Extract the [X, Y] coordinate from the center of the cell holding the provided text.  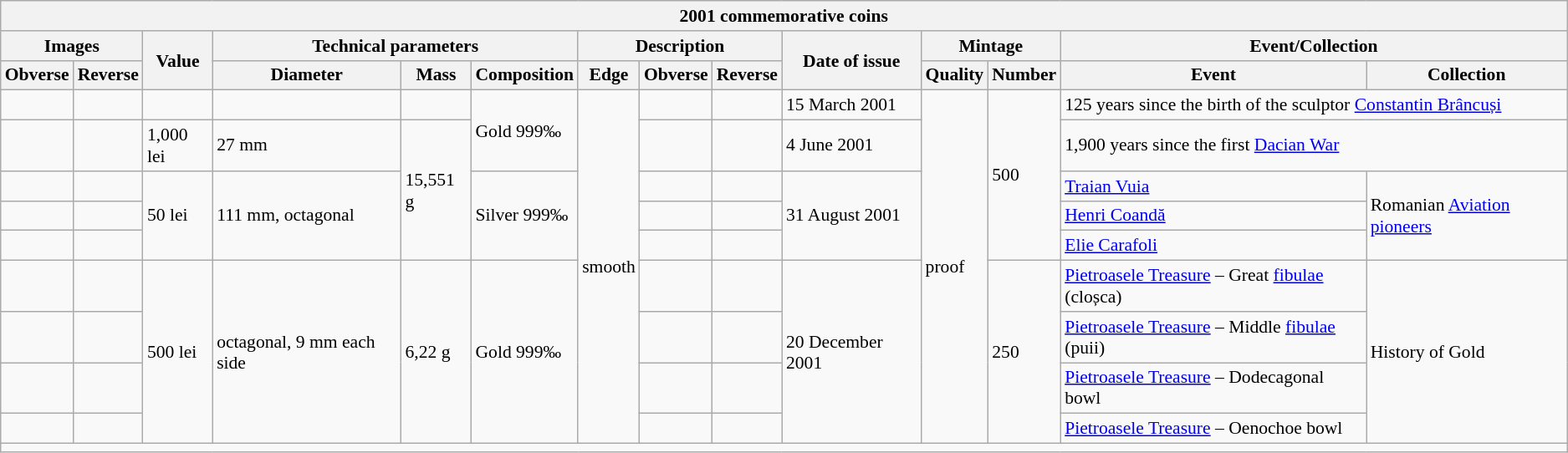
Value [177, 60]
500 lei [177, 353]
Collection [1467, 75]
Traian Vuia [1213, 186]
Pietroasele Treasure – Great fibulae (cloșca) [1213, 286]
octagonal, 9 mm each side [306, 353]
Elie Carafoli [1213, 246]
proof [955, 267]
Pietroasele Treasure – Dodecagonal bowl [1213, 388]
1,900 years since the first Dacian War [1314, 145]
4 June 2001 [851, 145]
2001 commemorative coins [784, 16]
27 mm [306, 145]
Date of issue [851, 60]
Event/Collection [1314, 46]
Mass [436, 75]
Pietroasele Treasure – Oenochoe bowl [1213, 429]
Event [1213, 75]
31 August 2001 [851, 216]
500 [1024, 176]
6,22 g [436, 353]
15 March 2001 [851, 105]
Henri Coandă [1213, 216]
50 lei [177, 216]
smooth [609, 267]
111 mm, octagonal [306, 216]
125 years since the birth of the sculptor Constantin Brâncuși [1314, 105]
Description [680, 46]
1,000 lei [177, 145]
Composition [524, 75]
Images [72, 46]
Quality [955, 75]
Edge [609, 75]
Diameter [306, 75]
20 December 2001 [851, 353]
History of Gold [1467, 353]
250 [1024, 353]
Romanian Aviation pioneers [1467, 216]
15,551 g [436, 191]
Silver 999‰ [524, 216]
Technical parameters [395, 46]
Pietroasele Treasure – Middle fibulae (puii) [1213, 338]
Mintage [992, 46]
Number [1024, 75]
